Capture the cell that displays the provided text and extract its (x, y) central coordinate. 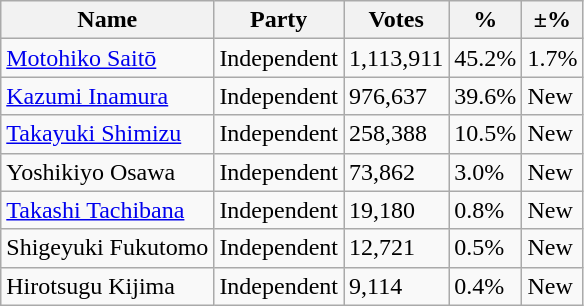
258,388 (396, 134)
Votes (396, 20)
12,721 (396, 248)
45.2% (486, 58)
% (486, 20)
9,114 (396, 286)
19,180 (396, 210)
Shigeyuki Fukutomo (108, 248)
0.8% (486, 210)
1,113,911 (396, 58)
39.6% (486, 96)
Hirotsugu Kijima (108, 286)
Motohiko Saitō (108, 58)
±% (552, 20)
Takayuki Shimizu (108, 134)
1.7% (552, 58)
3.0% (486, 172)
Name (108, 20)
0.5% (486, 248)
Party (279, 20)
0.4% (486, 286)
Yoshikiyo Osawa (108, 172)
10.5% (486, 134)
Kazumi Inamura (108, 96)
Takashi Tachibana (108, 210)
73,862 (396, 172)
976,637 (396, 96)
